Search for the cell housing the specified text and yield its (X, Y) center coordinate. 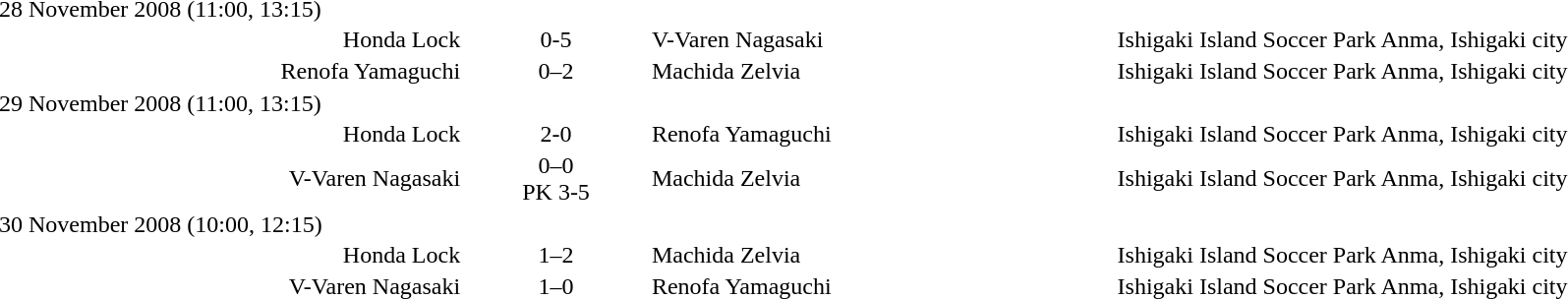
2-0 (556, 135)
0–2 (556, 71)
1–2 (556, 255)
0–0PK 3-5 (556, 179)
V-Varen Nagasaki (882, 40)
Renofa Yamaguchi (882, 135)
0-5 (556, 40)
